Locate the cell with the specified text and output its (x, y) center coordinate. 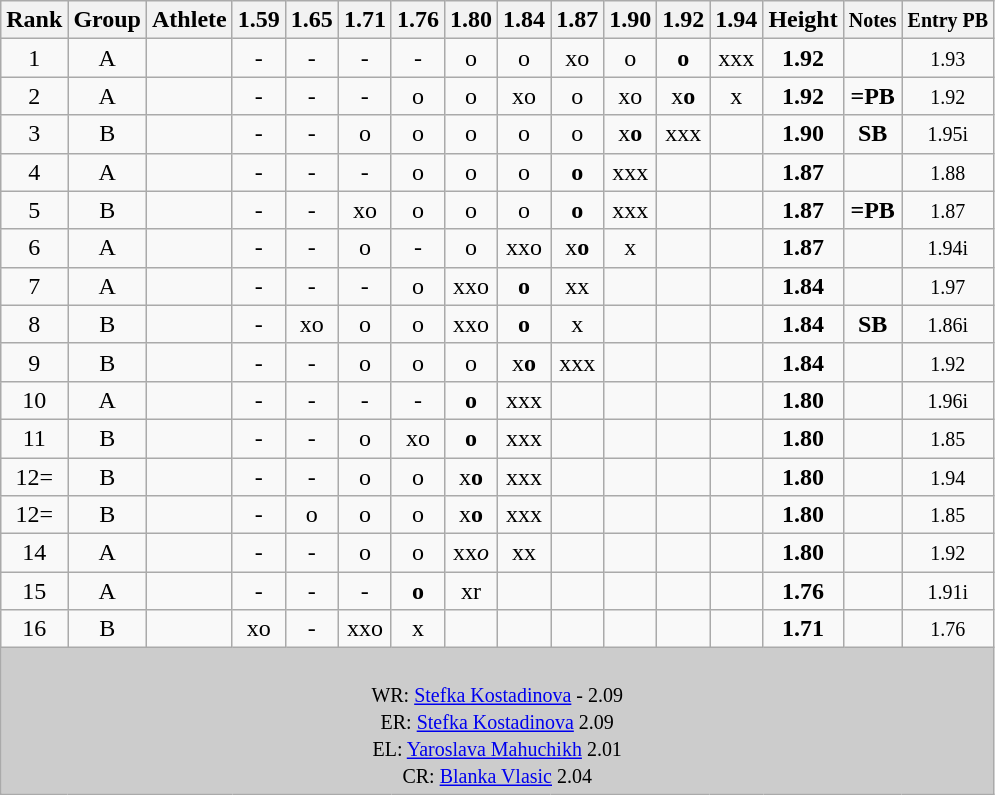
1.88 (948, 172)
6 (34, 248)
1.65 (312, 20)
4 (34, 172)
14 (34, 553)
1.93 (948, 58)
5 (34, 210)
3 (34, 134)
Notes (872, 20)
9 (34, 362)
Group (108, 20)
8 (34, 324)
1 (34, 58)
10 (34, 400)
15 (34, 591)
1.86i (948, 324)
1.97 (948, 286)
1.95i (948, 134)
16 (34, 629)
11 (34, 438)
WR: Stefka Kostadinova - 2.09ER: Stefka Kostadinova 2.09 EL: Yaroslava Mahuchikh 2.01CR: Blanka Vlasic 2.04 (498, 721)
1.96i (948, 400)
7 (34, 286)
Entry PB (948, 20)
Height (803, 20)
xr (470, 591)
2 (34, 96)
1.91i (948, 591)
Athlete (190, 20)
1.94i (948, 248)
1.59 (258, 20)
Rank (34, 20)
